Scan for the cell matching the given text and deliver its (x, y) coordinate at center. 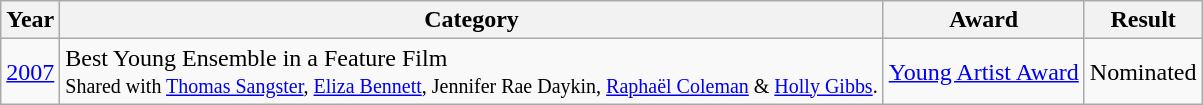
Young Artist Award (984, 72)
Year (30, 20)
Category (472, 20)
Result (1143, 20)
Award (984, 20)
Nominated (1143, 72)
2007 (30, 72)
Best Young Ensemble in a Feature FilmShared with Thomas Sangster, Eliza Bennett, Jennifer Rae Daykin, Raphaël Coleman & Holly Gibbs. (472, 72)
